Return (x, y) of the center of cell containing provided text 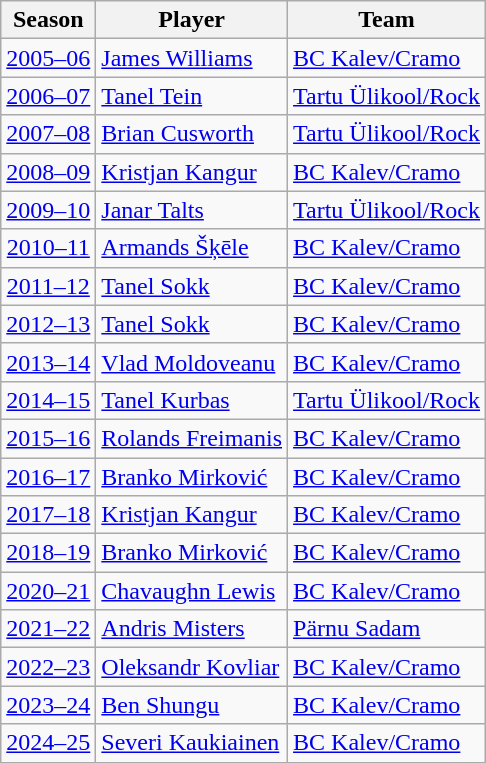
2023–24 (48, 705)
Andris Misters (192, 629)
Tanel Kurbas (192, 400)
James Williams (192, 58)
2016–17 (48, 477)
Player (192, 20)
2010–11 (48, 248)
Janar Talts (192, 210)
2007–08 (48, 134)
Rolands Freimanis (192, 438)
2011–12 (48, 286)
2009–10 (48, 210)
2008–09 (48, 172)
Armands Šķēle (192, 248)
Pärnu Sadam (387, 629)
2013–14 (48, 362)
Tanel Tein (192, 96)
2021–22 (48, 629)
2018–19 (48, 553)
Team (387, 20)
Severi Kaukiainen (192, 743)
Ben Shungu (192, 705)
2014–15 (48, 400)
2024–25 (48, 743)
Oleksandr Kovliar (192, 667)
2022–23 (48, 667)
2012–13 (48, 324)
Season (48, 20)
2006–07 (48, 96)
2015–16 (48, 438)
Brian Cusworth (192, 134)
2017–18 (48, 515)
2005–06 (48, 58)
2020–21 (48, 591)
Chavaughn Lewis (192, 591)
Vlad Moldoveanu (192, 362)
